From the cell containing the given text, extract its center point as [x, y] coordinate. 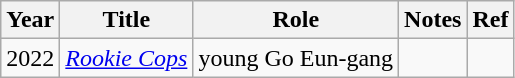
2022 [30, 58]
Notes [433, 20]
Ref [490, 20]
Year [30, 20]
Rookie Cops [126, 58]
Title [126, 20]
young Go Eun-gang [296, 58]
Role [296, 20]
